Determine the (X, Y) coordinate at the center of the cell enclosing the given text.  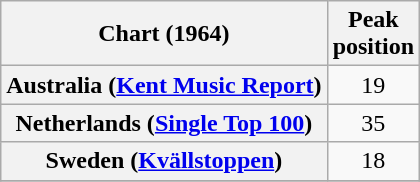
Netherlands (Single Top 100) (164, 123)
35 (373, 123)
Australia (Kent Music Report) (164, 85)
Chart (1964) (164, 34)
18 (373, 161)
Peakposition (373, 34)
Sweden (Kvällstoppen) (164, 161)
19 (373, 85)
